Identify which cell holds the provided text, then report its (X, Y) central coordinate. 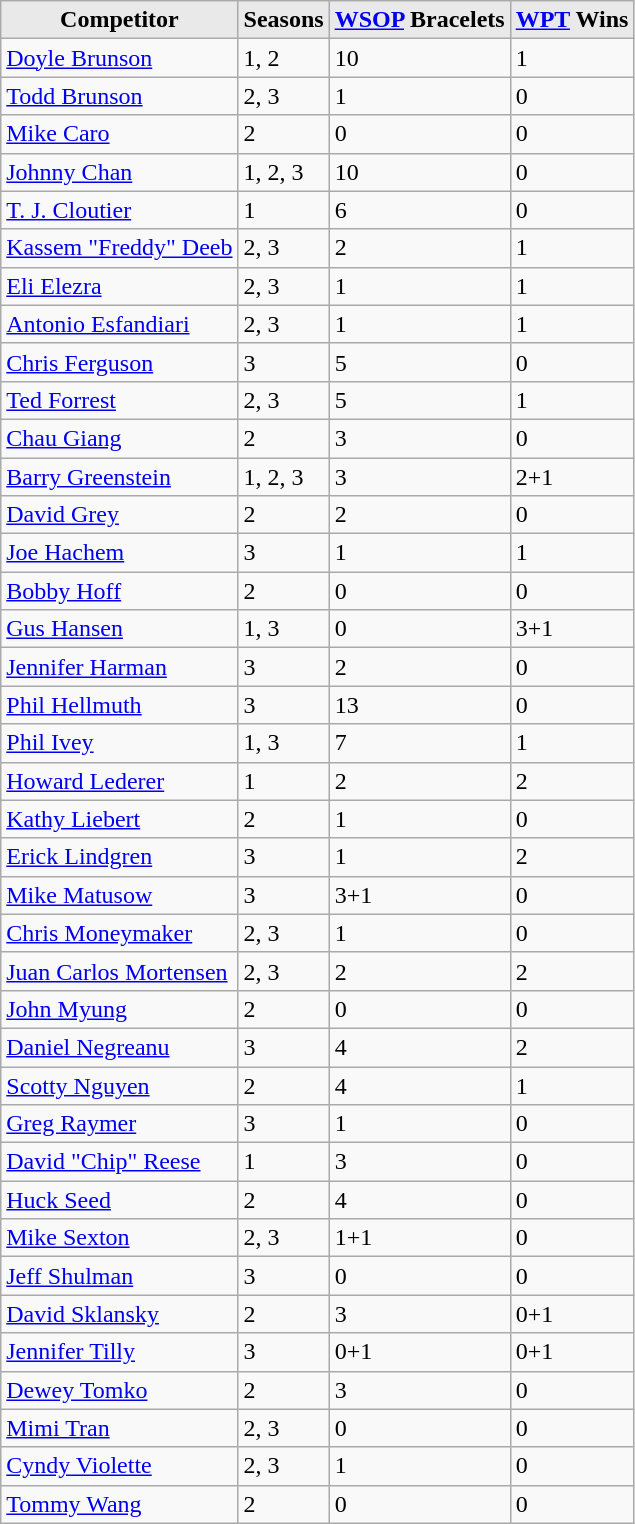
Chau Giang (120, 438)
WPT Wins (572, 20)
Mike Matusow (120, 895)
Phil Ivey (120, 743)
Kassem "Freddy" Deeb (120, 248)
Tommy Wang (120, 1504)
Juan Carlos Mortensen (120, 971)
Erick Lindgren (120, 857)
Ted Forrest (120, 400)
Howard Lederer (120, 781)
1, 2 (284, 58)
Todd Brunson (120, 96)
David Sklansky (120, 1314)
Joe Hachem (120, 553)
Barry Greenstein (120, 477)
Kathy Liebert (120, 819)
Johnny Chan (120, 172)
Mimi Tran (120, 1428)
Huck Seed (120, 1200)
7 (420, 743)
Scotty Nguyen (120, 1085)
Bobby Hoff (120, 591)
1+1 (420, 1238)
Mike Caro (120, 134)
Chris Moneymaker (120, 933)
Jeff Shulman (120, 1276)
Daniel Negreanu (120, 1047)
Competitor (120, 20)
Chris Ferguson (120, 362)
T. J. Cloutier (120, 210)
Seasons (284, 20)
David Grey (120, 515)
Jennifer Tilly (120, 1352)
Doyle Brunson (120, 58)
Mike Sexton (120, 1238)
WSOP Bracelets (420, 20)
6 (420, 210)
Cyndy Violette (120, 1466)
David "Chip" Reese (120, 1162)
2+1 (572, 477)
Eli Elezra (120, 286)
Antonio Esfandiari (120, 324)
John Myung (120, 1009)
Greg Raymer (120, 1124)
13 (420, 705)
Phil Hellmuth (120, 705)
Dewey Tomko (120, 1390)
Gus Hansen (120, 629)
Jennifer Harman (120, 667)
